Search for the cell housing the specified text and yield its (X, Y) center coordinate. 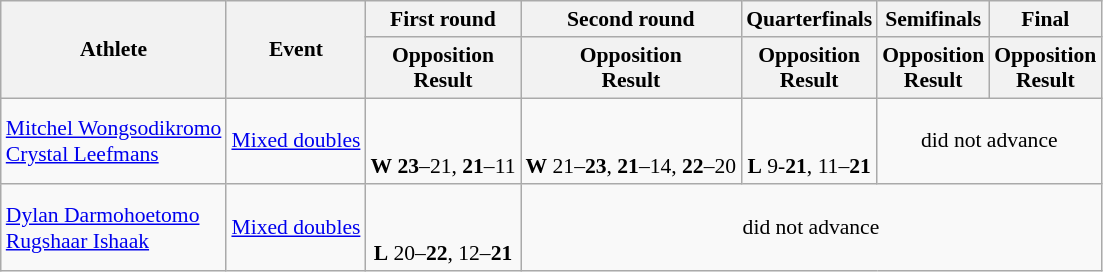
W 21–23, 21–14, 22–20 (630, 142)
Semifinals (933, 19)
Mitchel WongsodikromoCrystal Leefmans (114, 142)
Athlete (114, 50)
Dylan DarmohoetomoRugshaar Ishaak (114, 228)
L 9-21, 11–21 (809, 142)
Event (296, 50)
L 20–22, 12–21 (442, 228)
First round (442, 19)
Final (1045, 19)
Quarterfinals (809, 19)
Second round (630, 19)
W 23–21, 21–11 (442, 142)
